Capture the cell that displays the provided text and extract its [X, Y] central coordinate. 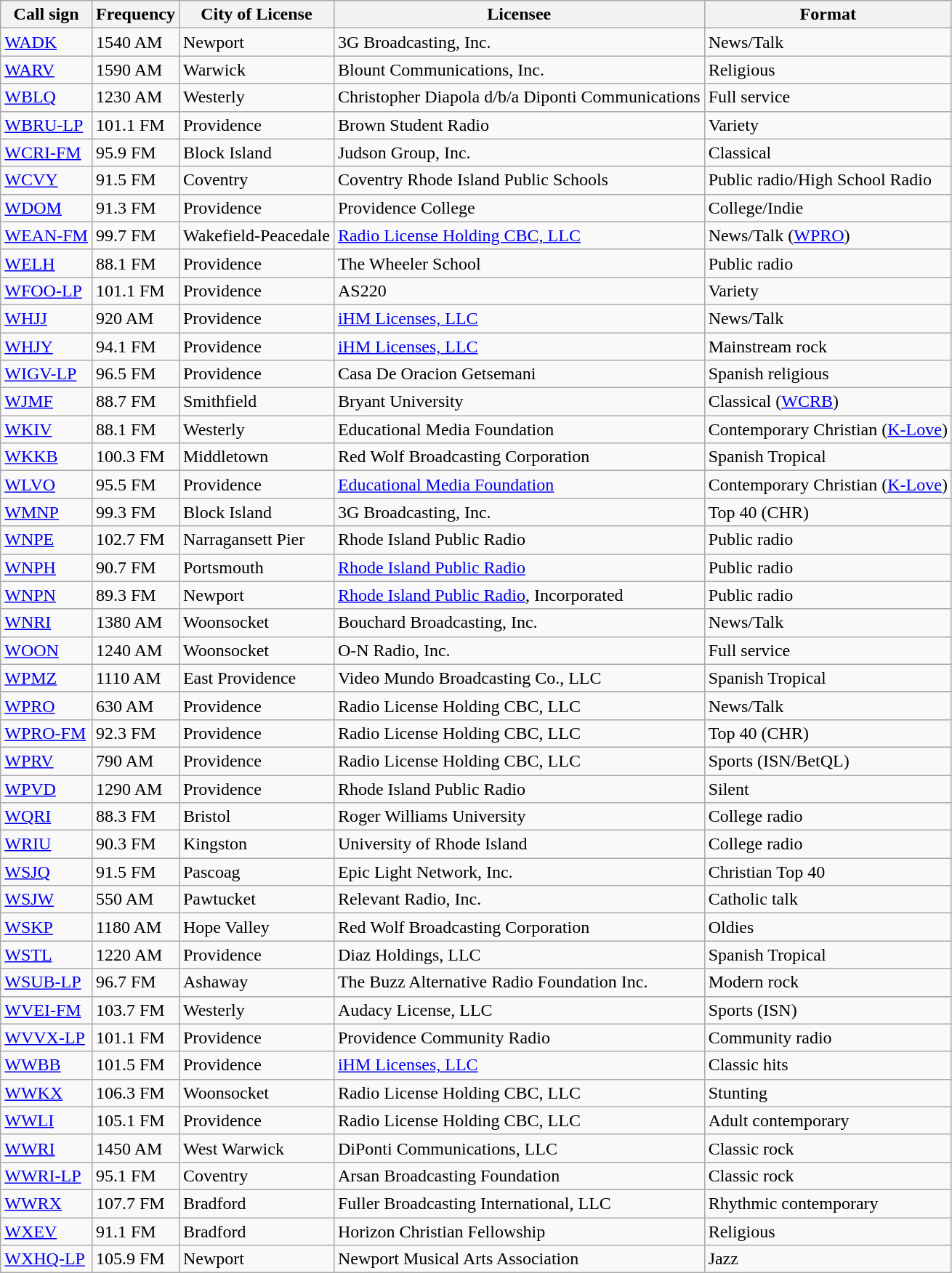
Newport Musical Arts Association [519, 1259]
Horizon Christian Fellowship [519, 1232]
WVVX-LP [47, 1038]
1380 AM [135, 623]
550 AM [135, 900]
90.3 FM [135, 844]
Kingston [256, 844]
107.7 FM [135, 1203]
Middletown [256, 457]
WIGV-LP [47, 374]
WVEI-FM [47, 1010]
WPVD [47, 788]
City of License [256, 15]
WOON [47, 650]
Catholic talk [828, 900]
Christopher Diapola d/b/a Diponti Communications [519, 97]
Sports (ISN/BetQL) [828, 761]
DiPonti Communications, LLC [519, 1148]
Coventry Rhode Island Public Schools [519, 180]
Spanish religious [828, 374]
Stunting [828, 1093]
Adult contemporary [828, 1120]
Epic Light Network, Inc. [519, 872]
WWLI [47, 1120]
920 AM [135, 318]
Warwick [256, 70]
WWKX [47, 1093]
WJMF [47, 402]
WSUB-LP [47, 982]
WFOO-LP [47, 291]
92.3 FM [135, 733]
Sports (ISN) [828, 1010]
WELH [47, 263]
WSJW [47, 900]
Public radio/High School Radio [828, 180]
88.7 FM [135, 402]
630 AM [135, 706]
WQRI [47, 817]
WNPE [47, 540]
88.3 FM [135, 817]
1590 AM [135, 70]
WEAN-FM [47, 235]
95.5 FM [135, 485]
790 AM [135, 761]
1450 AM [135, 1148]
WWRI-LP [47, 1176]
The Wheeler School [519, 263]
1180 AM [135, 927]
99.7 FM [135, 235]
Mainstream rock [828, 347]
1220 AM [135, 955]
WLVO [47, 485]
College/Indie [828, 208]
WPMZ [47, 678]
Relevant Radio, Inc. [519, 900]
Rhode Island Public Radio, Incorporated [519, 595]
96.7 FM [135, 982]
Video Mundo Broadcasting Co., LLC [519, 678]
89.3 FM [135, 595]
WWRX [47, 1203]
Classical (WCRB) [828, 402]
1110 AM [135, 678]
95.1 FM [135, 1176]
WMNP [47, 512]
WHJJ [47, 318]
91.1 FM [135, 1232]
1230 AM [135, 97]
East Providence [256, 678]
Rhythmic contemporary [828, 1203]
Classical [828, 153]
WARV [47, 70]
Judson Group, Inc. [519, 153]
Roger Williams University [519, 817]
Hope Valley [256, 927]
University of Rhode Island [519, 844]
WNRI [47, 623]
Diaz Holdings, LLC [519, 955]
Community radio [828, 1038]
WPRO-FM [47, 733]
Audacy License, LLC [519, 1010]
106.3 FM [135, 1093]
WBRU-LP [47, 125]
WSKP [47, 927]
WKIV [47, 429]
Frequency [135, 15]
100.3 FM [135, 457]
Bryant University [519, 402]
99.3 FM [135, 512]
Brown Student Radio [519, 125]
Christian Top 40 [828, 872]
95.9 FM [135, 153]
102.7 FM [135, 540]
Jazz [828, 1259]
96.5 FM [135, 374]
Pascoag [256, 872]
Providence College [519, 208]
105.9 FM [135, 1259]
WXEV [47, 1232]
Wakefield-Peacedale [256, 235]
1290 AM [135, 788]
WWBB [47, 1065]
90.7 FM [135, 567]
Format [828, 15]
Classic hits [828, 1065]
WRIU [47, 844]
91.3 FM [135, 208]
Modern rock [828, 982]
Casa De Oracion Getsemani [519, 374]
Blount Communications, Inc. [519, 70]
105.1 FM [135, 1120]
WADK [47, 42]
WNPN [47, 595]
Fuller Broadcasting International, LLC [519, 1203]
Portsmouth [256, 567]
WCVY [47, 180]
Narragansett Pier [256, 540]
Bouchard Broadcasting, Inc. [519, 623]
Arsan Broadcasting Foundation [519, 1176]
WSTL [47, 955]
1240 AM [135, 650]
WCRI-FM [47, 153]
Call sign [47, 15]
101.5 FM [135, 1065]
WPRV [47, 761]
Licensee [519, 15]
94.1 FM [135, 347]
Ashaway [256, 982]
WDOM [47, 208]
WHJY [47, 347]
WBLQ [47, 97]
WNPH [47, 567]
1540 AM [135, 42]
WXHQ-LP [47, 1259]
O-N Radio, Inc. [519, 650]
AS220 [519, 291]
103.7 FM [135, 1010]
Pawtucket [256, 900]
Oldies [828, 927]
Smithfield [256, 402]
WSJQ [47, 872]
Silent [828, 788]
WPRO [47, 706]
The Buzz Alternative Radio Foundation Inc. [519, 982]
Providence Community Radio [519, 1038]
West Warwick [256, 1148]
Bristol [256, 817]
WWRI [47, 1148]
News/Talk (WPRO) [828, 235]
WKKB [47, 457]
